Return the [X, Y] coordinate for the center point of the cell that contains the specified text.  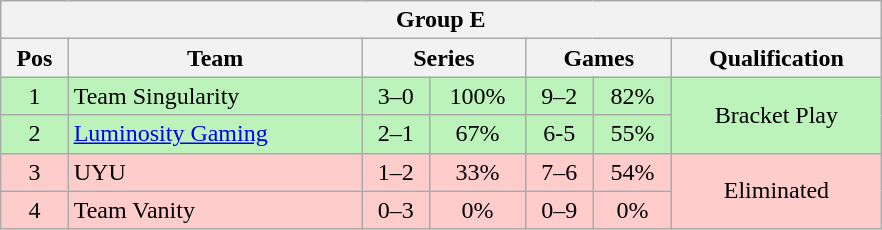
2–1 [396, 134]
0–3 [396, 210]
Team [215, 58]
Pos [34, 58]
9–2 [560, 96]
33% [477, 172]
Team Singularity [215, 96]
Eliminated [776, 191]
Bracket Play [776, 115]
82% [632, 96]
3–0 [396, 96]
UYU [215, 172]
Games [599, 58]
100% [477, 96]
Qualification [776, 58]
55% [632, 134]
54% [632, 172]
4 [34, 210]
Luminosity Gaming [215, 134]
2 [34, 134]
67% [477, 134]
3 [34, 172]
0–9 [560, 210]
6-5 [560, 134]
Group E [441, 20]
7–6 [560, 172]
1–2 [396, 172]
Team Vanity [215, 210]
1 [34, 96]
Series [444, 58]
